Extract the (x, y) coordinate from the center of the cell holding the provided text.  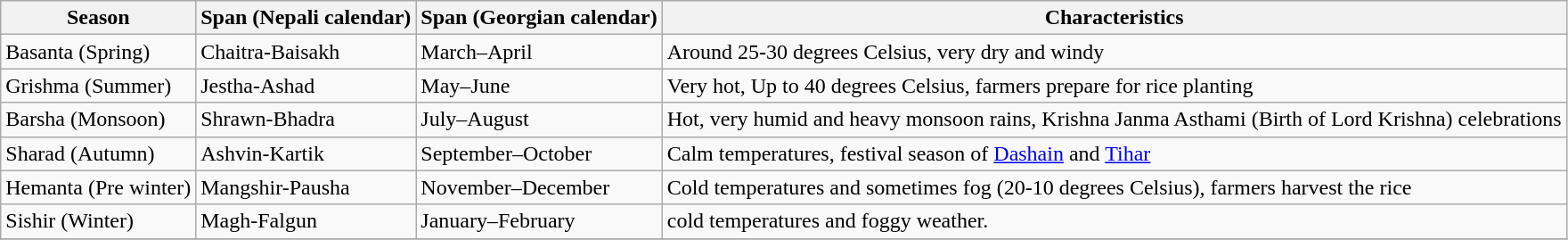
Ashvin-Kartik (306, 153)
March–April (539, 52)
Shrawn-Bhadra (306, 120)
Span (Nepali calendar) (306, 18)
November–December (539, 187)
Mangshir-Pausha (306, 187)
cold temperatures and foggy weather. (1114, 221)
Hot, very humid and heavy monsoon rains, Krishna Janma Asthami (Birth of Lord Krishna) celebrations (1114, 120)
Barsha (Monsoon) (98, 120)
Magh-Falgun (306, 221)
January–February (539, 221)
Span (Georgian calendar) (539, 18)
Sharad (Autumn) (98, 153)
Grishma (Summer) (98, 86)
Sishir (Winter) (98, 221)
Hemanta (Pre winter) (98, 187)
May–June (539, 86)
Chaitra-Baisakh (306, 52)
Season (98, 18)
Characteristics (1114, 18)
Basanta (Spring) (98, 52)
Calm temperatures, festival season of Dashain and Tihar (1114, 153)
Around 25-30 degrees Celsius, very dry and windy (1114, 52)
Very hot, Up to 40 degrees Celsius, farmers prepare for rice planting (1114, 86)
Jestha-Ashad (306, 86)
September–October (539, 153)
Cold temperatures and sometimes fog (20-10 degrees Celsius), farmers harvest the rice (1114, 187)
July–August (539, 120)
